Detect which cell encompasses the target text, then output its [x, y] center coordinate. 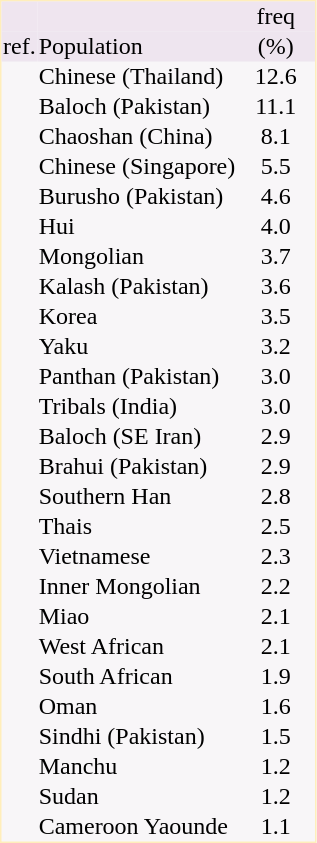
Manchu [137, 767]
Vietnamese [137, 557]
ref. [20, 47]
1.9 [276, 677]
11.1 [276, 107]
Korea [137, 317]
Inner Mongolian [137, 587]
Brahui (Pakistan) [137, 467]
2.8 [276, 497]
South African [137, 677]
4.0 [276, 227]
3.5 [276, 317]
Chaoshan (China) [137, 137]
West African [137, 647]
1.1 [276, 827]
Sindhi (Pakistan) [137, 737]
Chinese (Thailand) [137, 77]
Thais [137, 527]
2.3 [276, 557]
Panthan (Pakistan) [137, 377]
Cameroon Yaounde [137, 827]
Tribals (India) [137, 407]
Hui [137, 227]
8.1 [276, 137]
Baloch (Pakistan) [137, 107]
Mongolian [137, 257]
2.2 [276, 587]
3.7 [276, 257]
Yaku [137, 347]
Southern Han [137, 497]
freq [276, 17]
1.6 [276, 707]
Burusho (Pakistan) [137, 197]
1.5 [276, 737]
Population [137, 47]
Chinese (Singapore) [137, 167]
3.2 [276, 347]
Baloch (SE Iran) [137, 437]
2.5 [276, 527]
Oman [137, 707]
12.6 [276, 77]
(%) [276, 47]
3.6 [276, 287]
Miao [137, 617]
5.5 [276, 167]
Kalash (Pakistan) [137, 287]
Sudan [137, 797]
4.6 [276, 197]
